Capture the cell that displays the provided text and extract its (x, y) central coordinate. 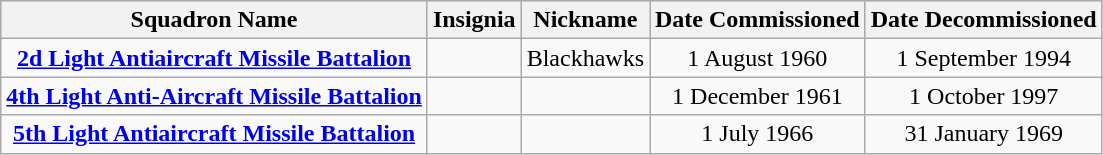
1 December 1961 (758, 96)
Date Decommissioned (984, 20)
1 July 1966 (758, 134)
Date Commissioned (758, 20)
1 September 1994 (984, 58)
1 October 1997 (984, 96)
Nickname (585, 20)
Blackhawks (585, 58)
2d Light Antiaircraft Missile Battalion (214, 58)
5th Light Antiaircraft Missile Battalion (214, 134)
31 January 1969 (984, 134)
Insignia (474, 20)
1 August 1960 (758, 58)
4th Light Anti-Aircraft Missile Battalion (214, 96)
Squadron Name (214, 20)
